From the cell containing the given text, extract its center point as (X, Y) coordinate. 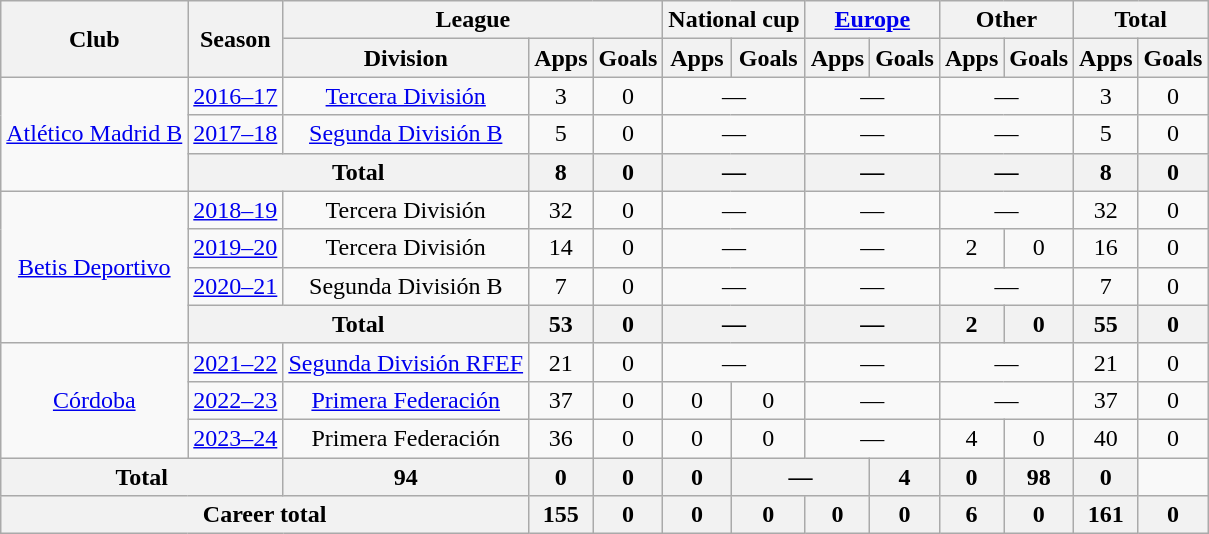
14 (561, 248)
55 (1106, 324)
16 (1106, 248)
161 (1106, 515)
Atlético Madrid B (94, 134)
Segunda División RFEF (406, 362)
6 (971, 515)
36 (561, 438)
53 (561, 324)
94 (406, 477)
2022–23 (236, 400)
Betis Deportivo (94, 267)
2019–20 (236, 248)
Córdoba (94, 400)
2017–18 (236, 134)
155 (561, 515)
40 (1106, 438)
2016–17 (236, 96)
National cup (734, 20)
Europe (872, 20)
2023–24 (236, 438)
Club (94, 39)
Career total (265, 515)
League (473, 20)
2018–19 (236, 210)
Division (406, 58)
2020–21 (236, 286)
2021–22 (236, 362)
Other (1006, 20)
Season (236, 39)
98 (1039, 477)
